Provide the (X, Y) coordinate of the cell's center where the given text is located.  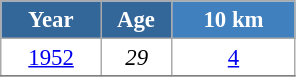
29 (136, 58)
1952 (52, 58)
4 (234, 58)
Age (136, 20)
Year (52, 20)
10 km (234, 20)
